Return the [X, Y] coordinate for the center point of the cell that contains the specified text.  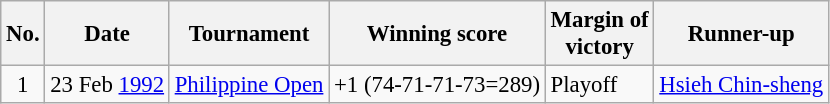
Playoff [600, 85]
1 [23, 85]
Margin ofvictory [600, 34]
Date [107, 34]
+1 (74-71-71-73=289) [438, 85]
Hsieh Chin-sheng [741, 85]
Tournament [248, 34]
Runner-up [741, 34]
No. [23, 34]
Philippine Open [248, 85]
23 Feb 1992 [107, 85]
Winning score [438, 34]
